Scan for the cell matching the given text and deliver its [X, Y] coordinate at center. 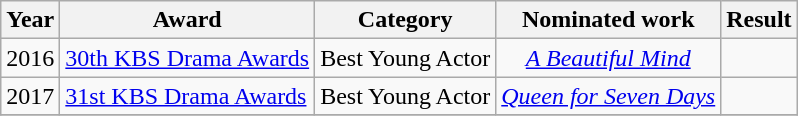
A Beautiful Mind [608, 58]
2016 [30, 58]
31st KBS Drama Awards [188, 96]
30th KBS Drama Awards [188, 58]
Nominated work [608, 20]
Year [30, 20]
2017 [30, 96]
Category [406, 20]
Result [759, 20]
Queen for Seven Days [608, 96]
Award [188, 20]
